Locate the cell with the specified text and output its [X, Y] center coordinate. 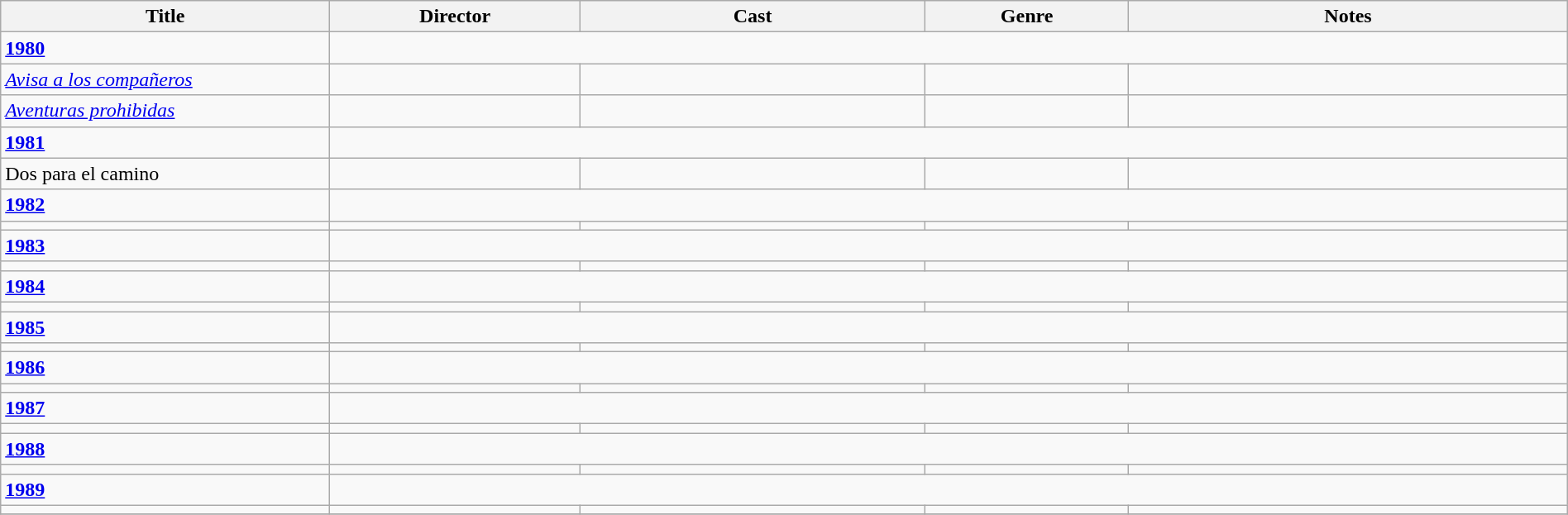
1987 [165, 408]
1984 [165, 286]
1982 [165, 205]
1985 [165, 327]
Cast [753, 17]
Dos para el camino [165, 174]
1980 [165, 48]
1989 [165, 489]
1986 [165, 368]
1981 [165, 142]
Notes [1348, 17]
1983 [165, 246]
Aventuras prohibidas [165, 111]
1988 [165, 449]
Director [455, 17]
Avisa a los compañeros [165, 79]
Genre [1026, 17]
Title [165, 17]
